Capture the cell that displays the provided text and extract its [x, y] central coordinate. 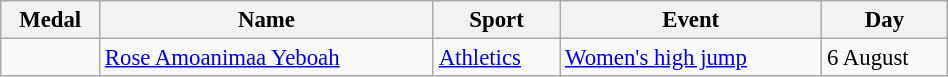
6 August [885, 58]
Rose Amoanimaa Yeboah [267, 58]
Medal [50, 20]
Name [267, 20]
Athletics [496, 58]
Women's high jump [691, 58]
Day [885, 20]
Event [691, 20]
Sport [496, 20]
